Capture the cell that displays the provided text and extract its (X, Y) central coordinate. 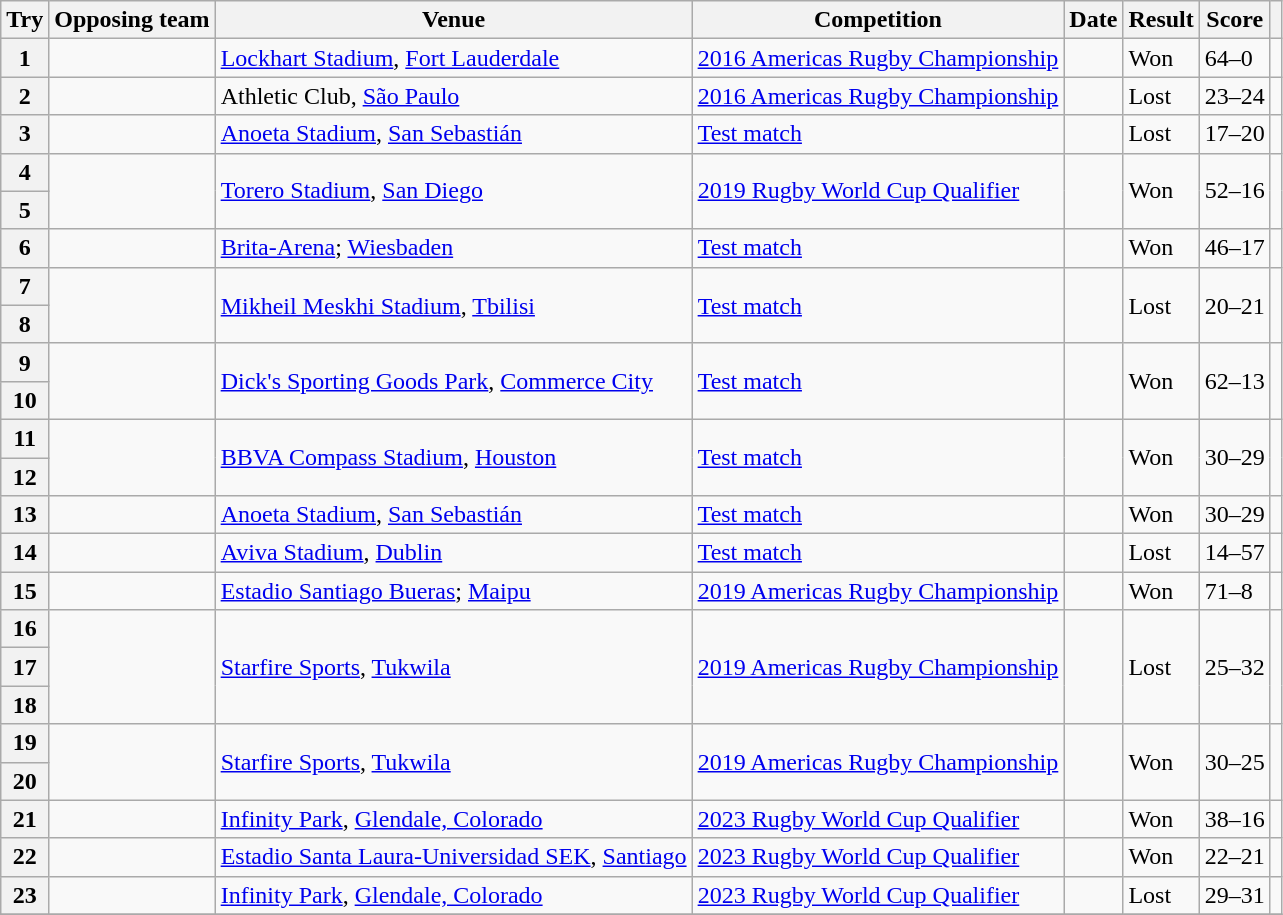
11 (25, 438)
Opposing team (132, 20)
18 (25, 705)
Athletic Club, São Paulo (454, 96)
3 (25, 134)
17 (25, 667)
52–16 (1234, 191)
23–24 (1234, 96)
Torero Stadium, San Diego (454, 191)
6 (25, 248)
Aviva Stadium, Dublin (454, 553)
23 (25, 895)
20 (25, 781)
4 (25, 172)
1 (25, 58)
25–32 (1234, 667)
Venue (454, 20)
Date (1094, 20)
64–0 (1234, 58)
20–21 (1234, 305)
22–21 (1234, 857)
Estadio Santa Laura-Universidad SEK, Santiago (454, 857)
Try (25, 20)
Lockhart Stadium, Fort Lauderdale (454, 58)
9 (25, 362)
2019 Rugby World Cup Qualifier (878, 191)
Competition (878, 20)
Mikheil Meskhi Stadium, Tbilisi (454, 305)
BBVA Compass Stadium, Houston (454, 457)
21 (25, 819)
Result (1161, 20)
17–20 (1234, 134)
38–16 (1234, 819)
22 (25, 857)
Estadio Santiago Bueras; Maipu (454, 591)
8 (25, 324)
14 (25, 553)
Score (1234, 20)
5 (25, 210)
29–31 (1234, 895)
Brita-Arena; Wiesbaden (454, 248)
12 (25, 477)
10 (25, 400)
2 (25, 96)
13 (25, 515)
Dick's Sporting Goods Park, Commerce City (454, 381)
14–57 (1234, 553)
46–17 (1234, 248)
7 (25, 286)
19 (25, 743)
15 (25, 591)
30–25 (1234, 762)
71–8 (1234, 591)
16 (25, 629)
62–13 (1234, 381)
